Provide the [X, Y] coordinate of the cell's center where the given text is located.  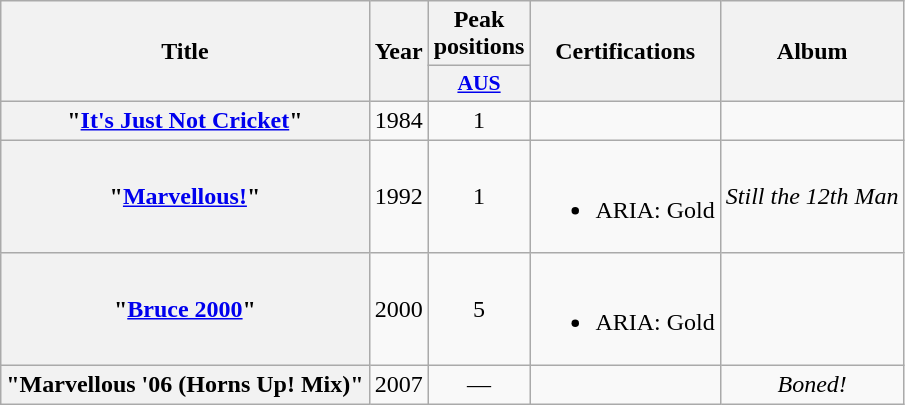
1992 [398, 196]
"Bruce 2000" [185, 310]
Still the 12th Man [812, 196]
2007 [398, 385]
AUS [479, 84]
2000 [398, 310]
Year [398, 52]
Album [812, 52]
"Marvellous!" [185, 196]
Title [185, 52]
Peak positions [479, 34]
— [479, 385]
1984 [398, 120]
Boned! [812, 385]
"It's Just Not Cricket" [185, 120]
5 [479, 310]
"Marvellous '06 (Horns Up! Mix)" [185, 385]
Certifications [625, 52]
